Extract the [x, y] coordinate from the center of the cell holding the provided text.  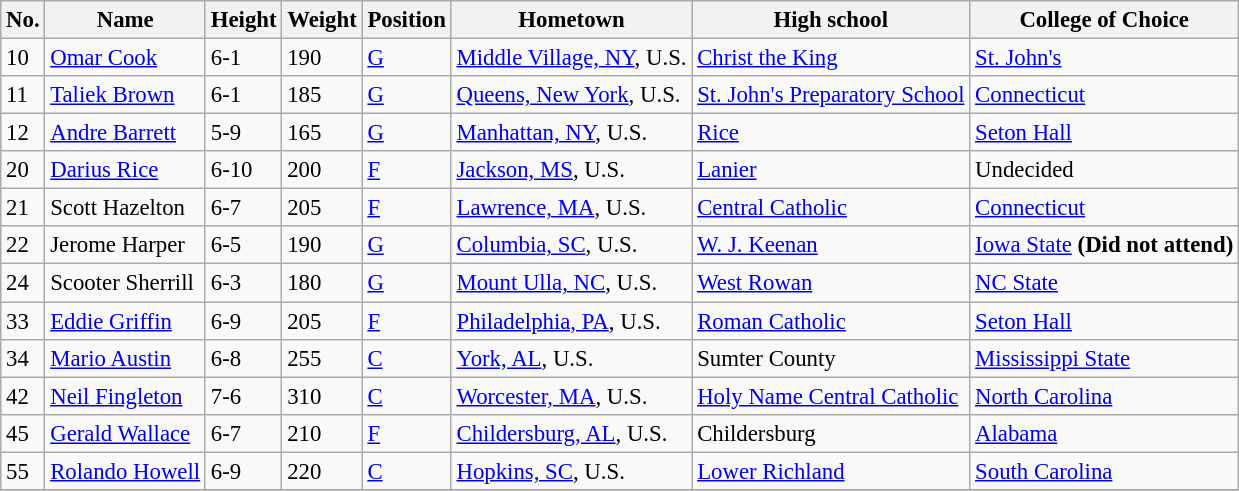
Hometown [572, 20]
St. John's Preparatory School [831, 95]
Christ the King [831, 58]
Undecided [1104, 170]
210 [322, 433]
High school [831, 20]
Lower Richland [831, 471]
185 [322, 95]
200 [322, 170]
42 [23, 396]
Mario Austin [126, 358]
Alabama [1104, 433]
Scott Hazelton [126, 208]
20 [23, 170]
Worcester, MA, U.S. [572, 396]
6-10 [243, 170]
7-6 [243, 396]
Height [243, 20]
Eddie Griffin [126, 321]
No. [23, 20]
Holy Name Central Catholic [831, 396]
Mississippi State [1104, 358]
South Carolina [1104, 471]
Middle Village, NY, U.S. [572, 58]
Philadelphia, PA, U.S. [572, 321]
Gerald Wallace [126, 433]
33 [23, 321]
55 [23, 471]
Scooter Sherrill [126, 283]
Name [126, 20]
Iowa State (Did not attend) [1104, 245]
22 [23, 245]
Position [406, 20]
West Rowan [831, 283]
Lawrence, MA, U.S. [572, 208]
6-8 [243, 358]
6-3 [243, 283]
Taliek Brown [126, 95]
Manhattan, NY, U.S. [572, 133]
21 [23, 208]
255 [322, 358]
Andre Barrett [126, 133]
Omar Cook [126, 58]
180 [322, 283]
Sumter County [831, 358]
220 [322, 471]
34 [23, 358]
W. J. Keenan [831, 245]
Hopkins, SC, U.S. [572, 471]
45 [23, 433]
Central Catholic [831, 208]
5-9 [243, 133]
Rolando Howell [126, 471]
Lanier [831, 170]
Jerome Harper [126, 245]
310 [322, 396]
Darius Rice [126, 170]
Queens, New York, U.S. [572, 95]
NC State [1104, 283]
Weight [322, 20]
Childersburg, AL, U.S. [572, 433]
Rice [831, 133]
6-5 [243, 245]
Jackson, MS, U.S. [572, 170]
York, AL, U.S. [572, 358]
Roman Catholic [831, 321]
11 [23, 95]
St. John's [1104, 58]
12 [23, 133]
Mount Ulla, NC, U.S. [572, 283]
North Carolina [1104, 396]
Neil Fingleton [126, 396]
Columbia, SC, U.S. [572, 245]
Childersburg [831, 433]
College of Choice [1104, 20]
24 [23, 283]
165 [322, 133]
10 [23, 58]
